Search for the cell housing the specified text and yield its [x, y] center coordinate. 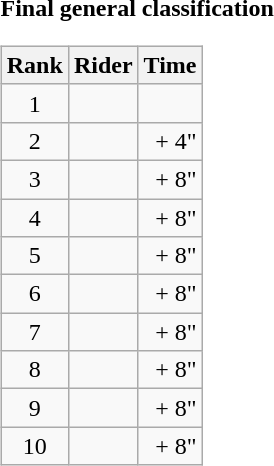
5 [34, 256]
Rank [34, 65]
Time [170, 65]
10 [34, 446]
1 [34, 103]
Rider [103, 65]
9 [34, 408]
7 [34, 332]
8 [34, 370]
+ 4" [170, 141]
6 [34, 294]
4 [34, 217]
2 [34, 141]
3 [34, 179]
